Return (x, y) of the center of cell containing provided text 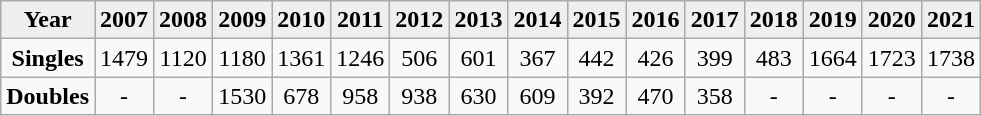
2009 (242, 20)
367 (538, 58)
2012 (420, 20)
Doubles (48, 96)
2021 (950, 20)
1180 (242, 58)
2008 (184, 20)
2010 (302, 20)
2011 (360, 20)
2019 (832, 20)
358 (714, 96)
1738 (950, 58)
678 (302, 96)
2020 (892, 20)
2016 (656, 20)
483 (774, 58)
609 (538, 96)
1530 (242, 96)
2017 (714, 20)
938 (420, 96)
2013 (478, 20)
442 (596, 58)
1479 (124, 58)
1120 (184, 58)
1723 (892, 58)
1361 (302, 58)
1246 (360, 58)
1664 (832, 58)
2018 (774, 20)
506 (420, 58)
399 (714, 58)
Year (48, 20)
2015 (596, 20)
470 (656, 96)
630 (478, 96)
2007 (124, 20)
601 (478, 58)
2014 (538, 20)
392 (596, 96)
958 (360, 96)
426 (656, 58)
Singles (48, 58)
